Detect which cell encompasses the target text, then output its [X, Y] center coordinate. 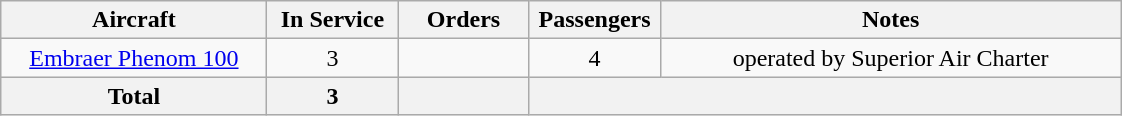
operated by Superior Air Charter [890, 58]
Orders [464, 20]
4 [594, 58]
In Service [332, 20]
Total [134, 96]
Passengers [594, 20]
Aircraft [134, 20]
Notes [890, 20]
Embraer Phenom 100 [134, 58]
